Return (x, y) of the center of cell containing provided text 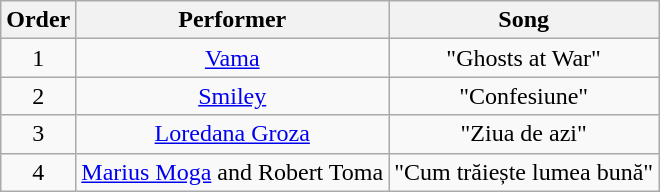
Marius Moga and Robert Toma (232, 172)
3 (38, 134)
Vama (232, 58)
"Confesiune" (524, 96)
Smiley (232, 96)
2 (38, 96)
"Ziua de azi" (524, 134)
Loredana Groza (232, 134)
"Cum trăiește lumea bună" (524, 172)
"Ghosts at War" (524, 58)
1 (38, 58)
4 (38, 172)
Song (524, 20)
Order (38, 20)
Performer (232, 20)
